Determine the [X, Y] coordinate at the center of the cell enclosing the given text.  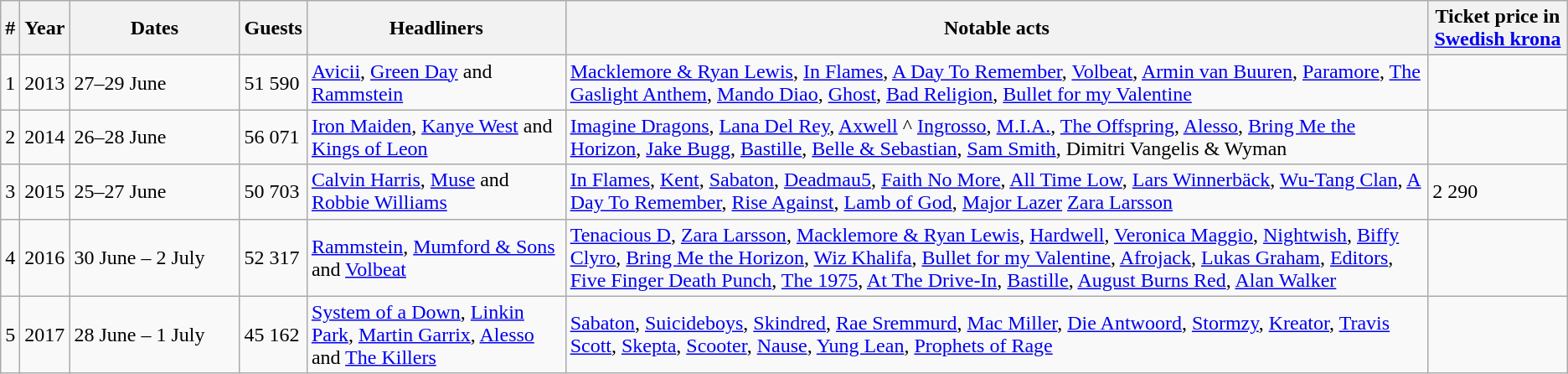
45 162 [273, 335]
52 317 [273, 257]
50 703 [273, 191]
Rammstein, Mumford & Sons and Volbeat [436, 257]
2017 [45, 335]
2014 [45, 138]
Calvin Harris, Muse and Robbie Williams [436, 191]
2 [10, 138]
Iron Maiden, Kanye West and Kings of Leon [436, 138]
System of a Down, Linkin Park, Martin Garrix, Alesso and The Killers [436, 335]
27–29 June [154, 82]
2 290 [1498, 191]
5 [10, 335]
30 June – 2 July [154, 257]
Year [45, 29]
4 [10, 257]
2015 [45, 191]
3 [10, 191]
26–28 June [154, 138]
Notable acts [997, 29]
28 June – 1 July [154, 335]
2016 [45, 257]
# [10, 29]
Avicii, Green Day and Rammstein [436, 82]
1 [10, 82]
2013 [45, 82]
51 590 [273, 82]
Headliners [436, 29]
56 071 [273, 138]
Ticket price in Swedish krona [1498, 29]
Dates [154, 29]
Guests [273, 29]
25–27 June [154, 191]
